Return the (x, y) coordinate for the center point of the cell that contains the specified text.  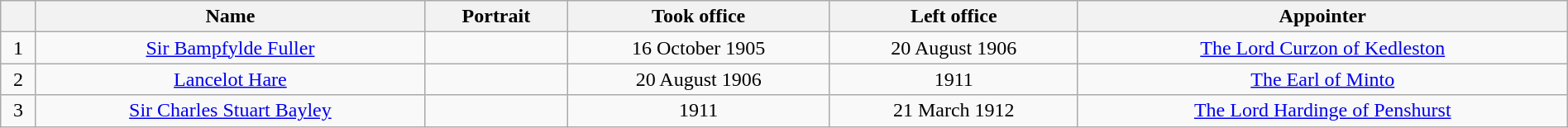
Appointer (1322, 17)
2 (18, 79)
The Lord Hardinge of Penshurst (1322, 111)
Lancelot Hare (230, 79)
Sir Bampfylde Fuller (230, 48)
The Earl of Minto (1322, 79)
1 (18, 48)
3 (18, 111)
16 October 1905 (698, 48)
Name (230, 17)
The Lord Curzon of Kedleston (1322, 48)
Sir Charles Stuart Bayley (230, 111)
Took office (698, 17)
Left office (954, 17)
Portrait (496, 17)
21 March 1912 (954, 111)
